From the cell containing the given text, extract its center point as [X, Y] coordinate. 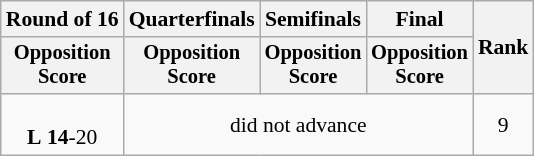
Rank [504, 48]
Round of 16 [62, 19]
Semifinals [314, 19]
Quarterfinals [192, 19]
did not advance [298, 124]
Final [420, 19]
L 14-20 [62, 124]
9 [504, 124]
